Return (x, y) of the center of cell containing provided text 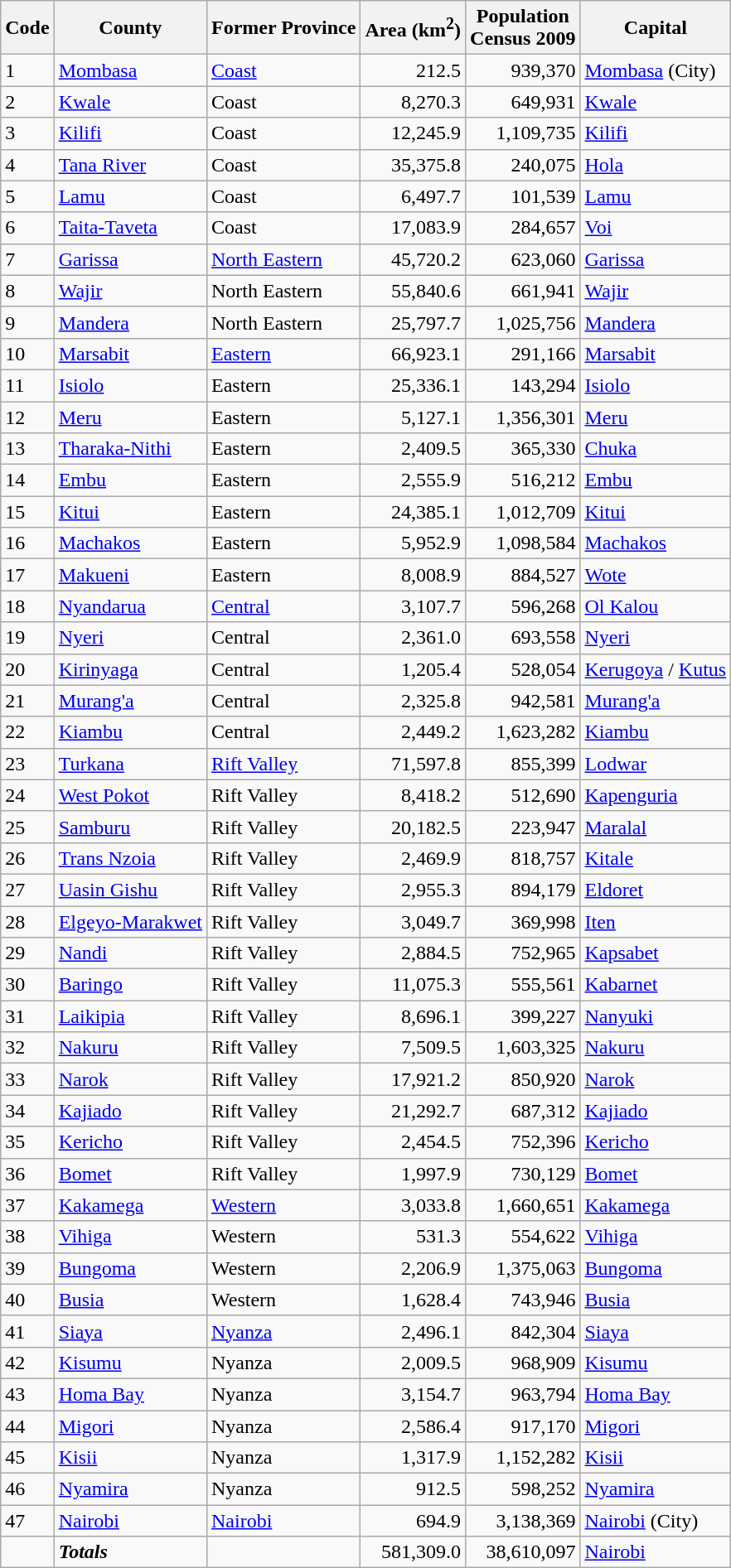
46 (27, 1489)
Tana River (130, 165)
5,952.9 (413, 543)
1,997.9 (413, 1174)
649,931 (523, 102)
Chuka (656, 449)
12 (27, 417)
35,375.8 (413, 165)
1,603,325 (523, 1048)
Elgeyo-Marakwet (130, 922)
Ol Kalou (656, 606)
2,409.5 (413, 449)
Turkana (130, 764)
31 (27, 1016)
Nandi (130, 953)
47 (27, 1521)
554,622 (523, 1237)
555,561 (523, 985)
36 (27, 1174)
8,696.1 (413, 1016)
Nanyuki (656, 1016)
2,469.9 (413, 858)
23 (27, 764)
850,920 (523, 1079)
1,623,282 (523, 732)
2,361.0 (413, 638)
38,610,097 (523, 1552)
291,166 (523, 354)
1,012,709 (523, 512)
2,449.2 (413, 732)
13 (27, 449)
71,597.8 (413, 764)
Former Province (283, 28)
1,628.4 (413, 1300)
939,370 (523, 70)
3,107.7 (413, 606)
2,555.9 (413, 480)
7,509.5 (413, 1048)
26 (27, 858)
7 (27, 259)
687,312 (523, 1111)
596,268 (523, 606)
44 (27, 1426)
42 (27, 1363)
8,008.9 (413, 575)
8,418.2 (413, 795)
Hola (656, 165)
Samburu (130, 827)
Maralal (656, 827)
Eldoret (656, 890)
Area (km2) (413, 28)
143,294 (523, 385)
35 (27, 1142)
Trans Nzoia (130, 858)
3,049.7 (413, 922)
963,794 (523, 1394)
25,336.1 (413, 385)
693,558 (523, 638)
17 (27, 575)
512,690 (523, 795)
399,227 (523, 1016)
Code (27, 28)
24 (27, 795)
30 (27, 985)
6 (27, 228)
Capital (656, 28)
661,941 (523, 291)
11,075.3 (413, 985)
968,909 (523, 1363)
Kapenguria (656, 795)
16 (27, 543)
1,317.9 (413, 1458)
1,098,584 (523, 543)
894,179 (523, 890)
17,921.2 (413, 1079)
284,657 (523, 228)
Wote (656, 575)
37 (27, 1205)
10 (27, 354)
Nairobi (City) (656, 1521)
2,884.5 (413, 953)
9 (27, 322)
240,075 (523, 165)
2,325.8 (413, 701)
15 (27, 512)
55,840.6 (413, 291)
2 (27, 102)
1,356,301 (523, 417)
5,127.1 (413, 417)
752,396 (523, 1142)
Nyandarua (130, 606)
743,946 (523, 1300)
Tharaka-Nithi (130, 449)
Kabarnet (656, 985)
598,252 (523, 1489)
Baringo (130, 985)
Kirinyaga (130, 669)
21,292.7 (413, 1111)
3 (27, 133)
694.9 (413, 1521)
45,720.2 (413, 259)
66,923.1 (413, 354)
39 (27, 1268)
Kitale (656, 858)
884,527 (523, 575)
33 (27, 1079)
Uasin Gishu (130, 890)
8,270.3 (413, 102)
34 (27, 1111)
752,965 (523, 953)
Mombasa (City) (656, 70)
Makueni (130, 575)
842,304 (523, 1331)
29 (27, 953)
917,170 (523, 1426)
32 (27, 1048)
1,375,063 (523, 1268)
623,060 (523, 259)
Mombasa (130, 70)
1,109,735 (523, 133)
Kerugoya / Kutus (656, 669)
22 (27, 732)
2,496.1 (413, 1331)
1,152,282 (523, 1458)
25,797.7 (413, 322)
855,399 (523, 764)
Kapsabet (656, 953)
Lodwar (656, 764)
West Pokot (130, 795)
3,138,369 (523, 1521)
43 (27, 1394)
1,025,756 (523, 322)
11 (27, 385)
20,182.5 (413, 827)
45 (27, 1458)
18 (27, 606)
3,154.7 (413, 1394)
212.5 (413, 70)
24,385.1 (413, 512)
223,947 (523, 827)
14 (27, 480)
Totals (130, 1552)
531.3 (413, 1237)
Taita-Taveta (130, 228)
2,955.3 (413, 890)
21 (27, 701)
27 (27, 890)
28 (27, 922)
942,581 (523, 701)
8 (27, 291)
1,660,651 (523, 1205)
PopulationCensus 2009 (523, 28)
1,205.4 (413, 669)
516,212 (523, 480)
581,309.0 (413, 1552)
4 (27, 165)
2,009.5 (413, 1363)
5 (27, 196)
101,539 (523, 196)
2,586.4 (413, 1426)
Iten (656, 922)
17,083.9 (413, 228)
2,206.9 (413, 1268)
528,054 (523, 669)
19 (27, 638)
730,129 (523, 1174)
365,330 (523, 449)
Laikipia (130, 1016)
1 (27, 70)
25 (27, 827)
Voi (656, 228)
38 (27, 1237)
County (130, 28)
40 (27, 1300)
369,998 (523, 922)
12,245.9 (413, 133)
6,497.7 (413, 196)
912.5 (413, 1489)
20 (27, 669)
3,033.8 (413, 1205)
41 (27, 1331)
818,757 (523, 858)
2,454.5 (413, 1142)
